Output the [x, y] coordinate of the center of the cell containing the given text.  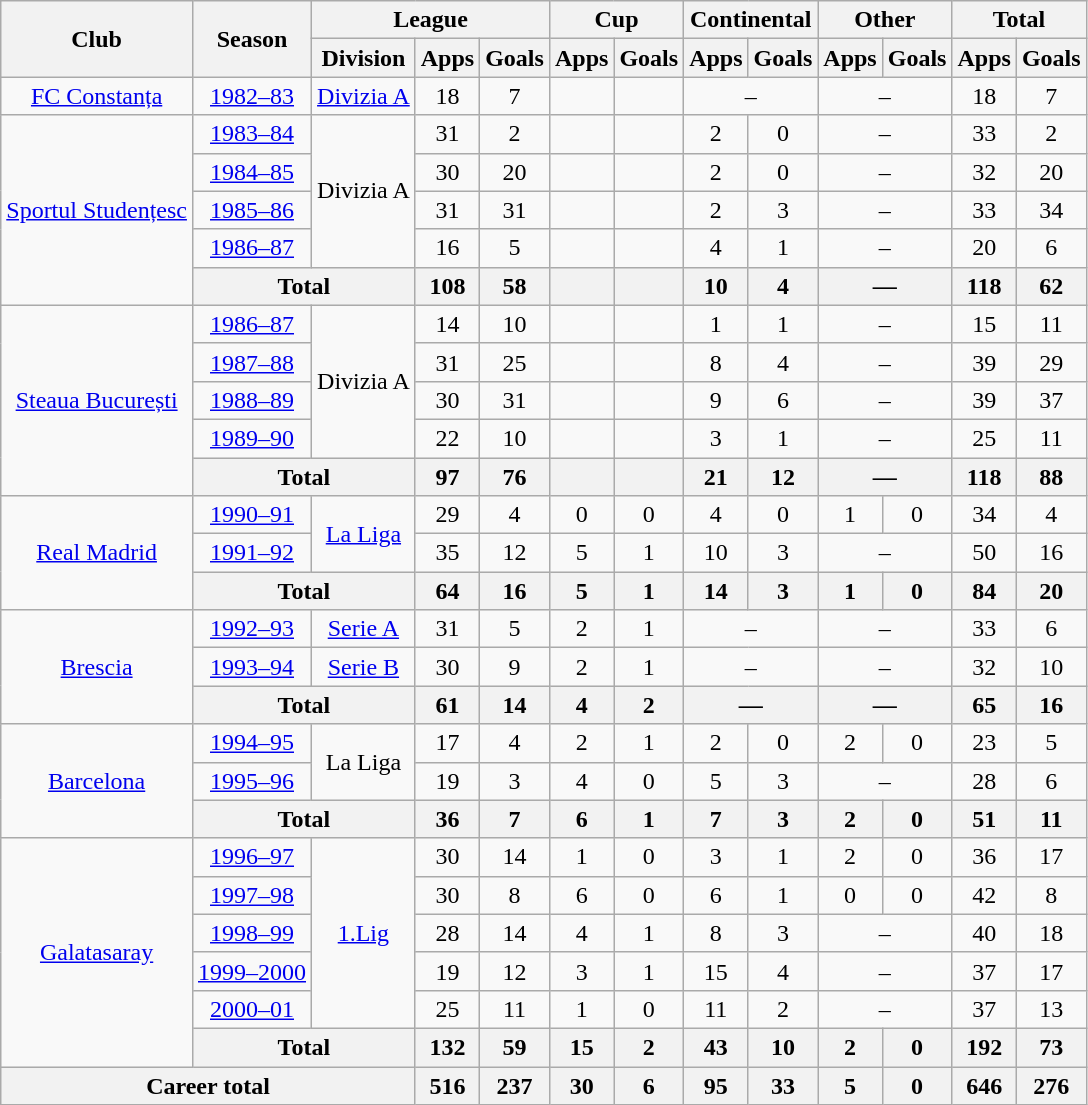
61 [447, 705]
Real Madrid [97, 553]
59 [515, 1047]
516 [447, 1085]
108 [447, 286]
Cup [616, 20]
Other [885, 20]
1987–88 [252, 362]
50 [984, 553]
646 [984, 1085]
76 [515, 477]
Club [97, 39]
1983–84 [252, 134]
62 [1051, 286]
1998–99 [252, 933]
Career total [208, 1085]
22 [447, 438]
1984–85 [252, 172]
1999–2000 [252, 971]
Serie B [364, 667]
1995–96 [252, 781]
FC Constanța [97, 96]
40 [984, 933]
1988–89 [252, 400]
51 [984, 819]
Division [364, 58]
237 [515, 1085]
97 [447, 477]
88 [1051, 477]
Serie A [364, 629]
1.Lig [364, 933]
132 [447, 1047]
13 [1051, 1009]
2000–01 [252, 1009]
73 [1051, 1047]
192 [984, 1047]
Steaua București [97, 400]
Brescia [97, 667]
Barcelona [97, 781]
23 [984, 743]
1991–92 [252, 553]
1990–91 [252, 515]
1993–94 [252, 667]
276 [1051, 1085]
League [431, 20]
35 [447, 553]
1989–90 [252, 438]
21 [716, 477]
84 [984, 591]
95 [716, 1085]
Galatasaray [97, 952]
1992–93 [252, 629]
Sportul Studențesc [97, 210]
1997–98 [252, 895]
64 [447, 591]
1996–97 [252, 857]
43 [716, 1047]
1982–83 [252, 96]
65 [984, 705]
Continental [751, 20]
1985–86 [252, 210]
42 [984, 895]
58 [515, 286]
Season [252, 39]
1994–95 [252, 743]
